Scan for the cell matching the given text and deliver its (x, y) coordinate at center. 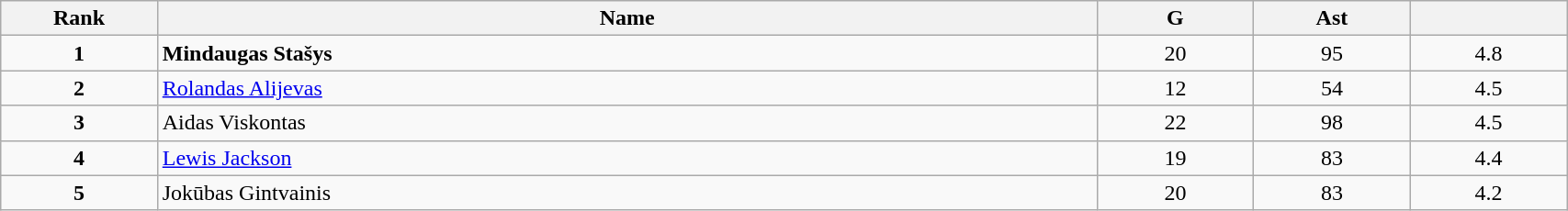
Rolandas Alijevas (626, 88)
5 (79, 193)
Mindaugas Stašys (626, 53)
Jokūbas Gintvainis (626, 193)
4.2 (1488, 193)
Aidas Viskontas (626, 123)
Ast (1332, 18)
19 (1175, 158)
54 (1332, 88)
12 (1175, 88)
3 (79, 123)
G (1175, 18)
98 (1332, 123)
4 (79, 158)
1 (79, 53)
4.8 (1488, 53)
Lewis Jackson (626, 158)
95 (1332, 53)
2 (79, 88)
Rank (79, 18)
22 (1175, 123)
Name (626, 18)
4.4 (1488, 158)
